Scan for the cell matching the given text and deliver its [x, y] coordinate at center. 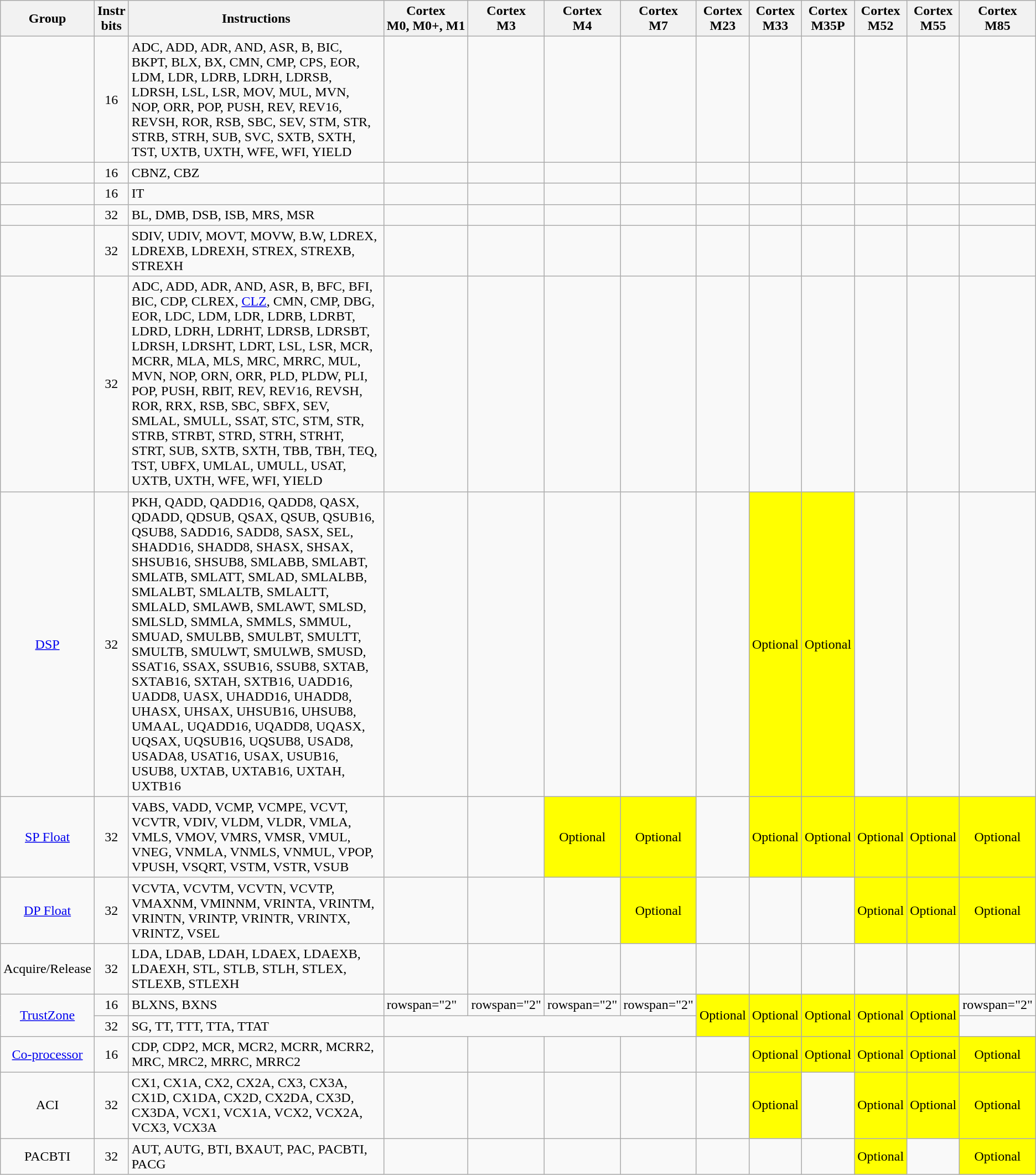
IT [256, 194]
CortexM7 [659, 19]
CortexM85 [998, 19]
Acquire/Release [48, 969]
VCVTA, VCVTM, VCVTN, VCVTP, VMAXNM, VMINNM, VRINTA, VRINTM, VRINTN, VRINTP, VRINTR, VRINTX, VRINTZ, VSEL [256, 910]
CortexM52 [881, 19]
CortexM35P [828, 19]
CortexM23 [723, 19]
CX1, CX1A, CX2, CX2A, CX3, CX3A, CX1D, CX1DA, CX2D, CX2DA, CX3D, CX3DA, VCX1, VCX1A, VCX2, VCX2A, VCX3, VCX3A [256, 1106]
LDA, LDAB, LDAH, LDAEX, LDAEXB, LDAEXH, STL, STLB, STLH, STLEX, STLEXB, STLEXH [256, 969]
Co-processor [48, 1055]
BLXNS, BXNS [256, 1005]
SDIV, UDIV, MOVT, MOVW, B.W, LDREX, LDREXB, LDREXH, STREX, STREXB, STREXH [256, 251]
DSP [48, 644]
CortexM33 [775, 19]
CortexM3 [506, 19]
CortexM4 [582, 19]
CortexM55 [933, 19]
Instrbits [111, 19]
AUT, AUTG, BTI, BXAUT, PAC, PACBTI, PACG [256, 1157]
Group [48, 19]
PACBTI [48, 1157]
ACI [48, 1106]
SP Float [48, 837]
CortexM0, M0+, M1 [426, 19]
CDP, CDP2, MCR, MCR2, MCRR, MCRR2, MRC, MRC2, MRRC, MRRC2 [256, 1055]
CBNZ, CBZ [256, 173]
DP Float [48, 910]
TrustZone [48, 1015]
Instructions [256, 19]
SG, TT, TTT, TTA, TTAT [256, 1026]
BL, DMB, DSB, ISB, MRS, MSR [256, 215]
